Locate the cell with the specified text and output its [X, Y] center coordinate. 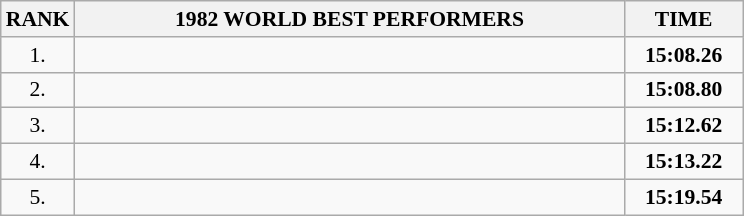
2. [38, 90]
RANK [38, 19]
1. [38, 55]
15:13.22 [684, 162]
4. [38, 162]
1982 WORLD BEST PERFORMERS [349, 19]
15:19.54 [684, 197]
TIME [684, 19]
15:08.26 [684, 55]
5. [38, 197]
3. [38, 126]
15:12.62 [684, 126]
15:08.80 [684, 90]
